Output the (x, y) coordinate of the center of the cell containing the given text.  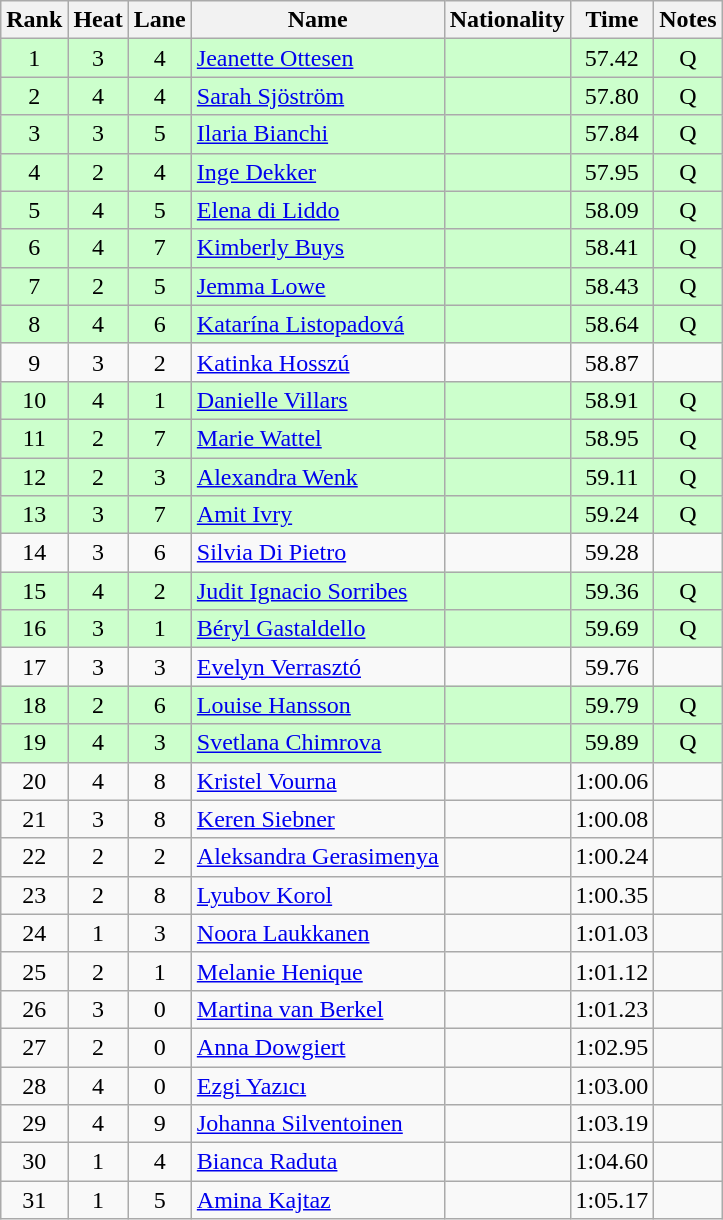
Jeanette Ottesen (318, 58)
Time (612, 20)
Amit Ivry (318, 515)
23 (34, 895)
57.95 (612, 172)
17 (34, 667)
1:00.35 (612, 895)
Louise Hansson (318, 705)
Sarah Sjöström (318, 96)
Aleksandra Gerasimenya (318, 857)
59.79 (612, 705)
14 (34, 553)
1:05.17 (612, 1200)
58.43 (612, 286)
Inge Dekker (318, 172)
31 (34, 1200)
58.09 (612, 210)
Marie Wattel (318, 438)
Melanie Henique (318, 971)
1:01.03 (612, 933)
Noora Laukkanen (318, 933)
57.84 (612, 134)
25 (34, 971)
24 (34, 933)
Jemma Lowe (318, 286)
59.89 (612, 743)
22 (34, 857)
58.95 (612, 438)
59.76 (612, 667)
Alexandra Wenk (318, 477)
Heat (98, 20)
26 (34, 1009)
Danielle Villars (318, 400)
Katarína Listopadová (318, 324)
59.36 (612, 591)
Rank (34, 20)
57.80 (612, 96)
1:01.23 (612, 1009)
29 (34, 1124)
1:00.06 (612, 781)
1:03.00 (612, 1085)
Amina Kajtaz (318, 1200)
16 (34, 629)
12 (34, 477)
1:02.95 (612, 1047)
1:00.08 (612, 819)
59.69 (612, 629)
Ilaria Bianchi (318, 134)
Kimberly Buys (318, 248)
Judit Ignacio Sorribes (318, 591)
15 (34, 591)
Svetlana Chimrova (318, 743)
Béryl Gastaldello (318, 629)
59.28 (612, 553)
13 (34, 515)
58.91 (612, 400)
10 (34, 400)
20 (34, 781)
Martina van Berkel (318, 1009)
58.64 (612, 324)
Kristel Vourna (318, 781)
Bianca Raduta (318, 1162)
Keren Siebner (318, 819)
19 (34, 743)
59.11 (612, 477)
30 (34, 1162)
Evelyn Verrasztó (318, 667)
Anna Dowgiert (318, 1047)
11 (34, 438)
Notes (688, 20)
Name (318, 20)
57.42 (612, 58)
1:00.24 (612, 857)
28 (34, 1085)
Katinka Hosszú (318, 362)
59.24 (612, 515)
1:01.12 (612, 971)
Lane (160, 20)
1:03.19 (612, 1124)
58.87 (612, 362)
27 (34, 1047)
18 (34, 705)
21 (34, 819)
Silvia Di Pietro (318, 553)
Johanna Silventoinen (318, 1124)
Nationality (507, 20)
Lyubov Korol (318, 895)
Ezgi Yazıcı (318, 1085)
58.41 (612, 248)
1:04.60 (612, 1162)
Elena di Liddo (318, 210)
